Identify which cell holds the provided text, then report its (X, Y) central coordinate. 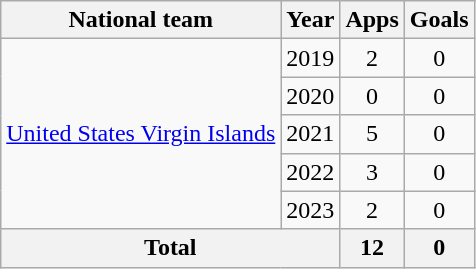
Year (310, 20)
Total (170, 248)
2021 (310, 134)
National team (141, 20)
United States Virgin Islands (141, 134)
12 (372, 248)
2023 (310, 210)
3 (372, 172)
5 (372, 134)
Goals (439, 20)
Apps (372, 20)
2020 (310, 96)
2022 (310, 172)
2019 (310, 58)
